Capture the cell that displays the provided text and extract its [X, Y] central coordinate. 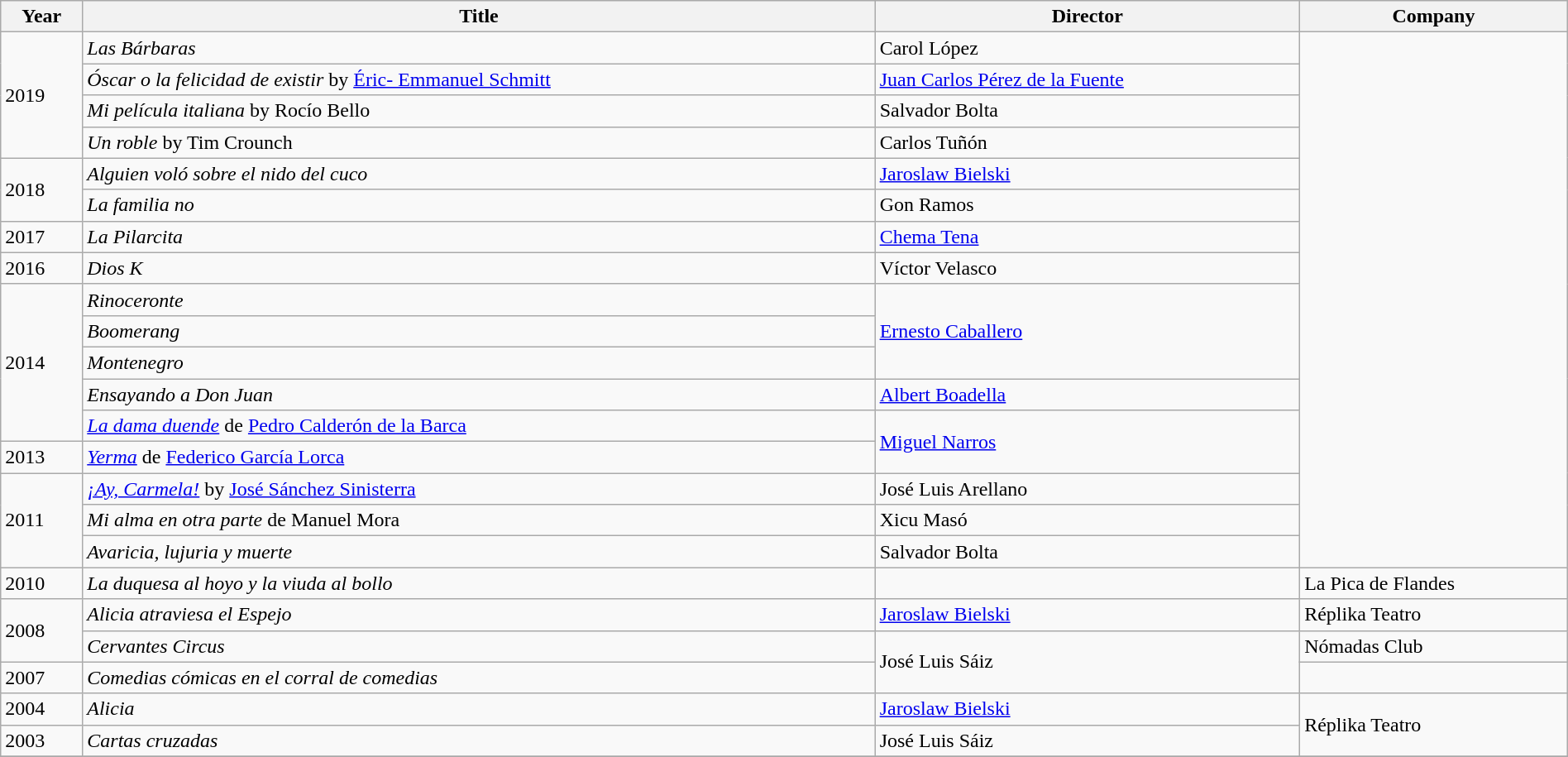
Miguel Narros [1088, 442]
Comedias cómicas en el corral de comedias [479, 678]
Mi alma en otra parte de Manuel Mora [479, 520]
2019 [41, 95]
Chema Tena [1088, 237]
Dios K [479, 268]
Ensayando a Don Juan [479, 395]
Carol López [1088, 48]
Gon Ramos [1088, 205]
Title [479, 17]
Las Bárbaras [479, 48]
Rinoceronte [479, 299]
Alicia atraviesa el Espejo [479, 615]
Cervantes Circus [479, 646]
¡Ay, Carmela! by José Sánchez Sinisterra [479, 489]
Mi película italiana by Rocío Bello [479, 111]
Nómadas Club [1434, 646]
2003 [41, 740]
La Pica de Flandes [1434, 583]
José Luis Arellano [1088, 489]
Óscar o la felicidad de existir by Éric- Emmanuel Schmitt [479, 79]
Albert Boadella [1088, 395]
Montenegro [479, 362]
Xicu Masó [1088, 520]
2007 [41, 678]
Year [41, 17]
Director [1088, 17]
2013 [41, 458]
Company [1434, 17]
Yerma de Federico García Lorca [479, 458]
2004 [41, 709]
2008 [41, 630]
Carlos Tuñón [1088, 142]
La familia no [479, 205]
2018 [41, 189]
2011 [41, 520]
Juan Carlos Pérez de la Fuente [1088, 79]
La duquesa al hoyo y la viuda al bollo [479, 583]
2017 [41, 237]
Alicia [479, 709]
2014 [41, 362]
La Pilarcita [479, 237]
Ernesto Caballero [1088, 331]
Víctor Velasco [1088, 268]
La dama duende de Pedro Calderón de la Barca [479, 426]
Avaricia, lujuria y muerte [479, 552]
2010 [41, 583]
Alguien voló sobre el nido del cuco [479, 174]
Cartas cruzadas [479, 740]
2016 [41, 268]
Un roble by Tim Crounch [479, 142]
Boomerang [479, 331]
